Capture the cell that displays the provided text and extract its (X, Y) central coordinate. 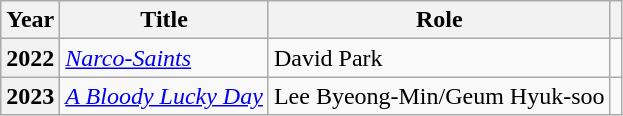
Role (439, 20)
Title (164, 20)
David Park (439, 58)
Lee Byeong-Min/Geum Hyuk-soo (439, 96)
Narco-Saints (164, 58)
A Bloody Lucky Day (164, 96)
Year (30, 20)
2023 (30, 96)
2022 (30, 58)
